Provide the (X, Y) coordinate of the cell's center where the given text is located.  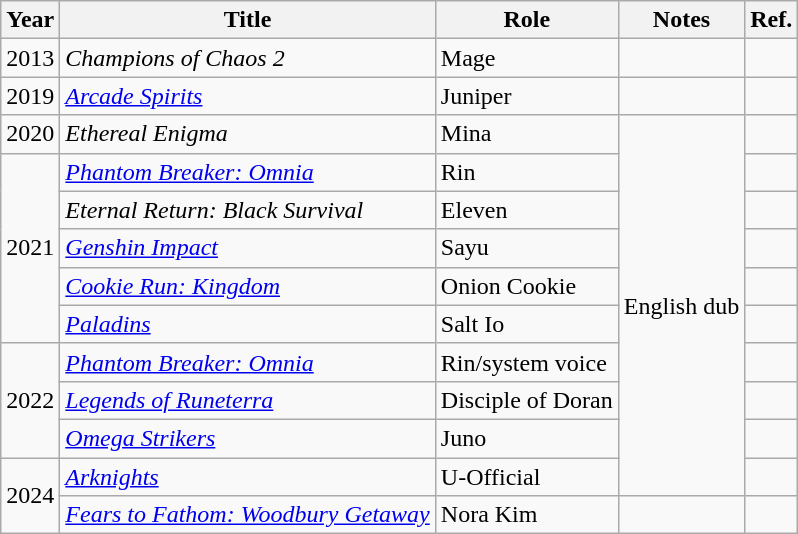
Ref. (772, 20)
Salt Io (526, 324)
Legends of Runeterra (248, 400)
Champions of Chaos 2 (248, 58)
Paladins (248, 324)
2019 (30, 96)
2024 (30, 496)
Year (30, 20)
2022 (30, 400)
Eternal Return: Black Survival (248, 210)
Fears to Fathom: Woodbury Getaway (248, 515)
Rin (526, 172)
Rin/system voice (526, 362)
English dub (681, 306)
Eleven (526, 210)
2020 (30, 134)
2021 (30, 248)
Ethereal Enigma (248, 134)
Mina (526, 134)
Omega Strikers (248, 438)
U-Official (526, 477)
Mage (526, 58)
Nora Kim (526, 515)
Role (526, 20)
Cookie Run: Kingdom (248, 286)
Disciple of Doran (526, 400)
Title (248, 20)
Notes (681, 20)
Genshin Impact (248, 248)
Juniper (526, 96)
Arcade Spirits (248, 96)
2013 (30, 58)
Onion Cookie (526, 286)
Juno (526, 438)
Sayu (526, 248)
Arknights (248, 477)
